Capture the cell that displays the provided text and extract its [x, y] central coordinate. 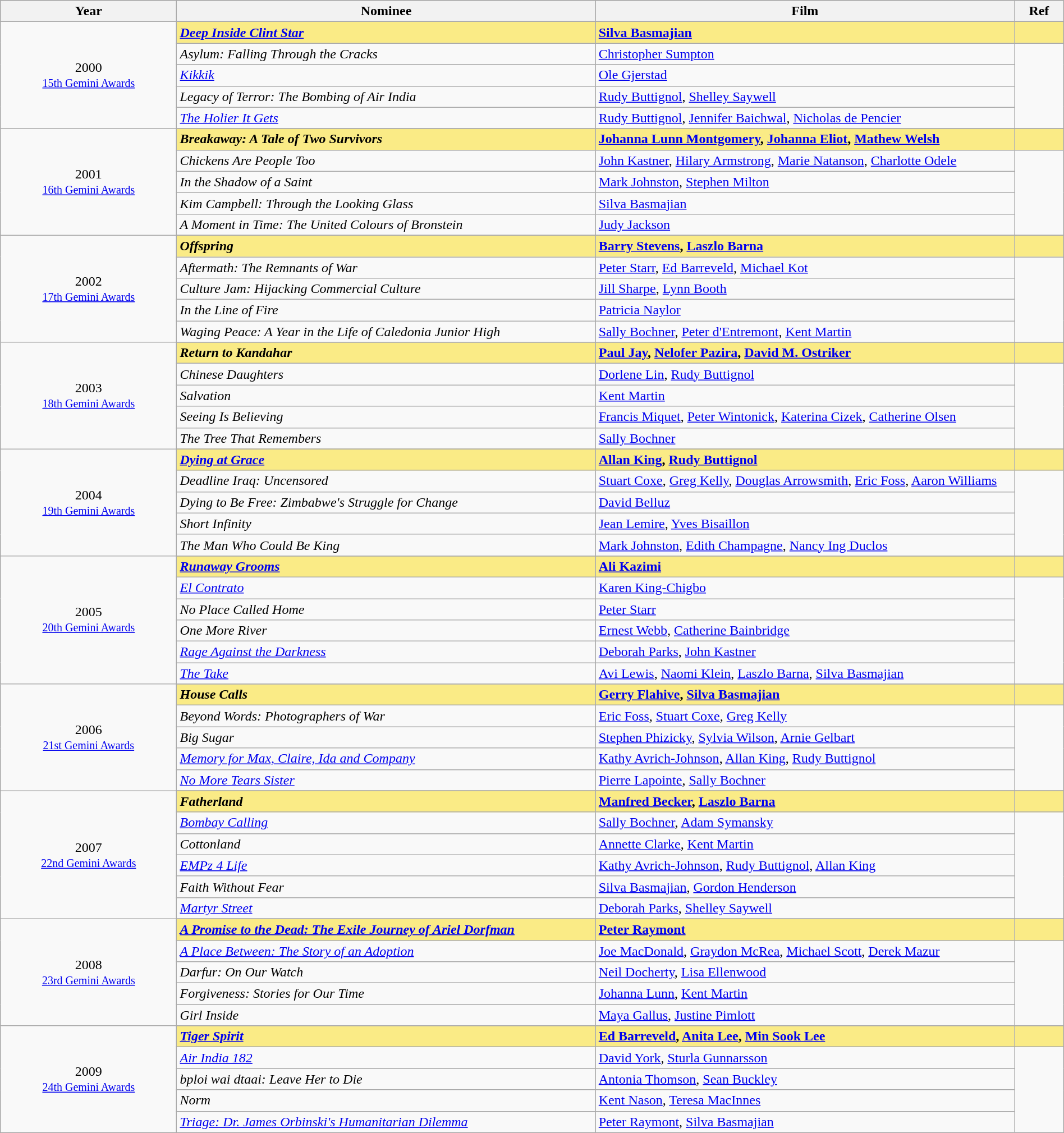
Eric Foss, Stuart Coxe, Greg Kelly [805, 716]
Girl Inside [386, 1015]
Dying to Be Free: Zimbabwe's Struggle for Change [386, 502]
Deborah Parks, Shelley Saywell [805, 908]
Kent Nason, Teresa MacInnes [805, 1100]
Salvation [386, 396]
Ed Barreveld, Anita Lee, Min Sook Lee [805, 1036]
In the Shadow of a Saint [386, 182]
2004 19th Gemini Awards [89, 502]
Ernest Webb, Catherine Bainbridge [805, 631]
Sally Bochner, Peter d'Entremont, Kent Martin [805, 332]
Allan King, Rudy Buttignol [805, 460]
Annette Clarke, Kent Martin [805, 844]
Triage: Dr. James Orbinski's Humanitarian Dilemma [386, 1122]
Darfur: On Our Watch [386, 973]
Johanna Lunn Montgomery, Johanna Eliot, Mathew Welsh [805, 139]
Short Infinity [386, 524]
Barry Stevens, Laszlo Barna [805, 246]
Stuart Coxe, Greg Kelly, Douglas Arrowsmith, Eric Foss, Aaron Williams [805, 481]
Ole Gjerstad [805, 75]
Legacy of Terror: The Bombing of Air India [386, 97]
Beyond Words: Photographers of War [386, 716]
Norm [386, 1100]
Deborah Parks, John Kastner [805, 652]
Avi Lewis, Naomi Klein, Laszlo Barna, Silva Basmajian [805, 673]
Dorlene Lin, Rudy Buttignol [805, 374]
Deep Inside Clint Star [386, 33]
bploi wai dtaai: Leave Her to Die [386, 1079]
2003 18th Gemini Awards [89, 396]
Kim Campbell: Through the Looking Glass [386, 203]
Joe MacDonald, Graydon McRea, Michael Scott, Derek Mazur [805, 951]
Peter Starr [805, 609]
Sally Bochner, Adam Symansky [805, 823]
El Contrato [386, 588]
Paul Jay, Nelofer Pazira, David M. Ostriker [805, 353]
Deadline Iraq: Uncensored [386, 481]
Waging Peace: A Year in the Life of Caledonia Junior High [386, 332]
Dying at Grace [386, 460]
A Moment in Time: The United Colours of Bronstein [386, 224]
Kathy Avrich-Johnson, Allan King, Rudy Buttignol [805, 759]
Rage Against the Darkness [386, 652]
Offspring [386, 246]
Maya Gallus, Justine Pimlott [805, 1015]
Ref [1039, 11]
House Calls [386, 695]
2005 20th Gemini Awards [89, 620]
One More River [386, 631]
2006 21st Gemini Awards [89, 737]
No Place Called Home [386, 609]
2009 24th Gemini Awards [89, 1079]
Jill Sharpe, Lynn Booth [805, 289]
Francis Miquet, Peter Wintonick, Katerina Cizek, Catherine Olsen [805, 417]
2001 16th Gemini Awards [89, 182]
Silva Basmajian, Gordon Henderson [805, 887]
Fatherland [386, 801]
Kikkik [386, 75]
Jean Lemire, Yves Bisaillon [805, 524]
Antonia Thomson, Sean Buckley [805, 1079]
2008 23rd Gemini Awards [89, 972]
Martyr Street [386, 908]
In the Line of Fire [386, 310]
The Tree That Remembers [386, 438]
Patricia Naylor [805, 310]
Culture Jam: Hijacking Commercial Culture [386, 289]
Return to Kandahar [386, 353]
Faith Without Fear [386, 887]
A Promise to the Dead: The Exile Journey of Ariel Dorfman [386, 929]
Chinese Daughters [386, 374]
Nominee [386, 11]
Breakaway: A Tale of Two Survivors [386, 139]
Seeing Is Believing [386, 417]
Chickens Are People Too [386, 160]
Air India 182 [386, 1058]
Mark Johnston, Edith Champagne, Nancy Ing Duclos [805, 545]
Bombay Calling [386, 823]
David York, Sturla Gunnarsson [805, 1058]
A Place Between: The Story of an Adoption [386, 951]
Rudy Buttignol, Shelley Saywell [805, 97]
Aftermath: The Remnants of War [386, 268]
Cottonland [386, 844]
Neil Docherty, Lisa Ellenwood [805, 973]
David Belluz [805, 502]
Peter Starr, Ed Barreveld, Michael Kot [805, 268]
Gerry Flahive, Silva Basmajian [805, 695]
Pierre Lapointe, Sally Bochner [805, 780]
Rudy Buttignol, Jennifer Baichwal, Nicholas de Pencier [805, 118]
Johanna Lunn, Kent Martin [805, 994]
The Take [386, 673]
Memory for Max, Claire, Ida and Company [386, 759]
Film [805, 11]
Runaway Grooms [386, 566]
2007 22nd Gemini Awards [89, 855]
Christopher Sumpton [805, 54]
Manfred Becker, Laszlo Barna [805, 801]
Big Sugar [386, 737]
The Holier It Gets [386, 118]
Year [89, 11]
Peter Raymont [805, 929]
Peter Raymont, Silva Basmajian [805, 1122]
EMPz 4 Life [386, 865]
Kent Martin [805, 396]
Stephen Phizicky, Sylvia Wilson, Arnie Gelbart [805, 737]
Sally Bochner [805, 438]
Karen King-Chigbo [805, 588]
Ali Kazimi [805, 566]
2002 17th Gemini Awards [89, 288]
Asylum: Falling Through the Cracks [386, 54]
Judy Jackson [805, 224]
Mark Johnston, Stephen Milton [805, 182]
Tiger Spirit [386, 1036]
John Kastner, Hilary Armstrong, Marie Natanson, Charlotte Odele [805, 160]
The Man Who Could Be King [386, 545]
No More Tears Sister [386, 780]
Kathy Avrich-Johnson, Rudy Buttignol, Allan King [805, 865]
Forgiveness: Stories for Our Time [386, 994]
2000 15th Gemini Awards [89, 75]
